Find where the given text appears and provide that cell's center as [X, Y] coordinate. 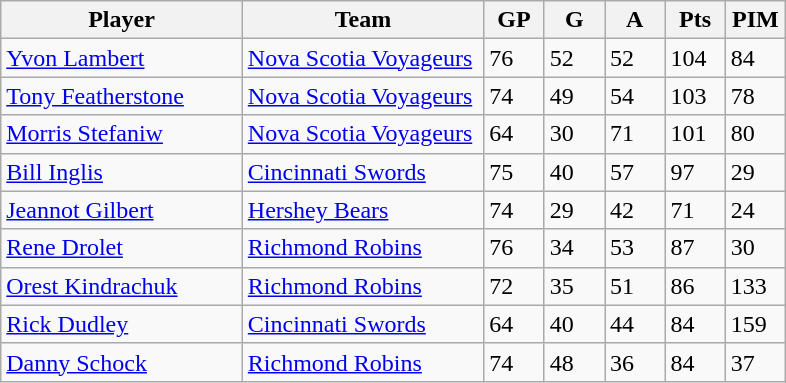
72 [514, 286]
24 [755, 210]
87 [695, 248]
80 [755, 134]
GP [514, 20]
Morris Stefaniw [122, 134]
97 [695, 172]
133 [755, 286]
86 [695, 286]
Pts [695, 20]
49 [574, 96]
Hershey Bears [363, 210]
75 [514, 172]
103 [695, 96]
Yvon Lambert [122, 58]
Tony Featherstone [122, 96]
A [634, 20]
Orest Kindrachuk [122, 286]
57 [634, 172]
PIM [755, 20]
34 [574, 248]
53 [634, 248]
Bill Inglis [122, 172]
42 [634, 210]
Player [122, 20]
G [574, 20]
37 [755, 362]
Danny Schock [122, 362]
159 [755, 324]
Team [363, 20]
54 [634, 96]
Jeannot Gilbert [122, 210]
51 [634, 286]
104 [695, 58]
Rene Drolet [122, 248]
Rick Dudley [122, 324]
35 [574, 286]
78 [755, 96]
101 [695, 134]
48 [574, 362]
36 [634, 362]
44 [634, 324]
